Provide the [X, Y] coordinate of the cell's center where the given text is located.  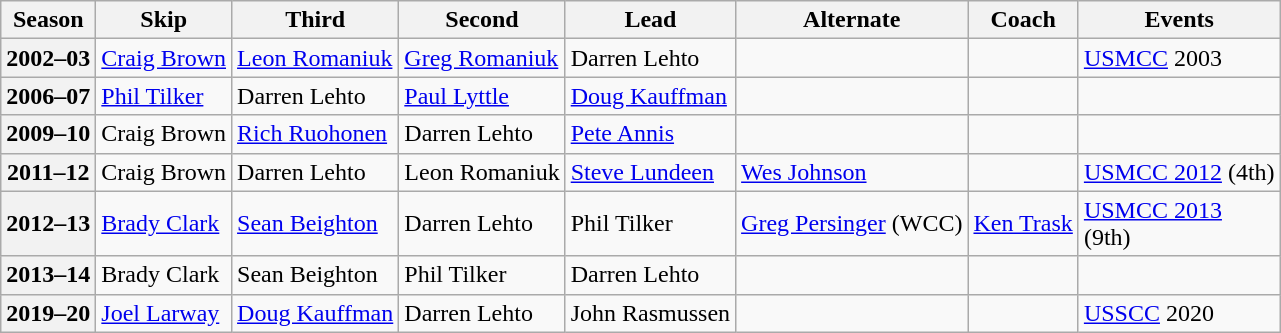
Lead [650, 20]
Greg Persinger (WCC) [852, 224]
2013–14 [48, 275]
Greg Romaniuk [482, 58]
2002–03 [48, 58]
Pete Annis [650, 134]
Ken Trask [1023, 224]
USMCC 2013 (9th) [1179, 224]
Events [1179, 20]
2012–13 [48, 224]
USMCC 2012 (4th) [1179, 172]
USMCC 2003 [1179, 58]
John Rasmussen [650, 313]
2009–10 [48, 134]
Second [482, 20]
Coach [1023, 20]
Season [48, 20]
Alternate [852, 20]
Rich Ruohonen [316, 134]
Skip [164, 20]
2019–20 [48, 313]
Paul Lyttle [482, 96]
2006–07 [48, 96]
USSCC 2020 [1179, 313]
Joel Larway [164, 313]
Steve Lundeen [650, 172]
Wes Johnson [852, 172]
Third [316, 20]
2011–12 [48, 172]
